Output the [x, y] coordinate of the center of the cell containing the given text.  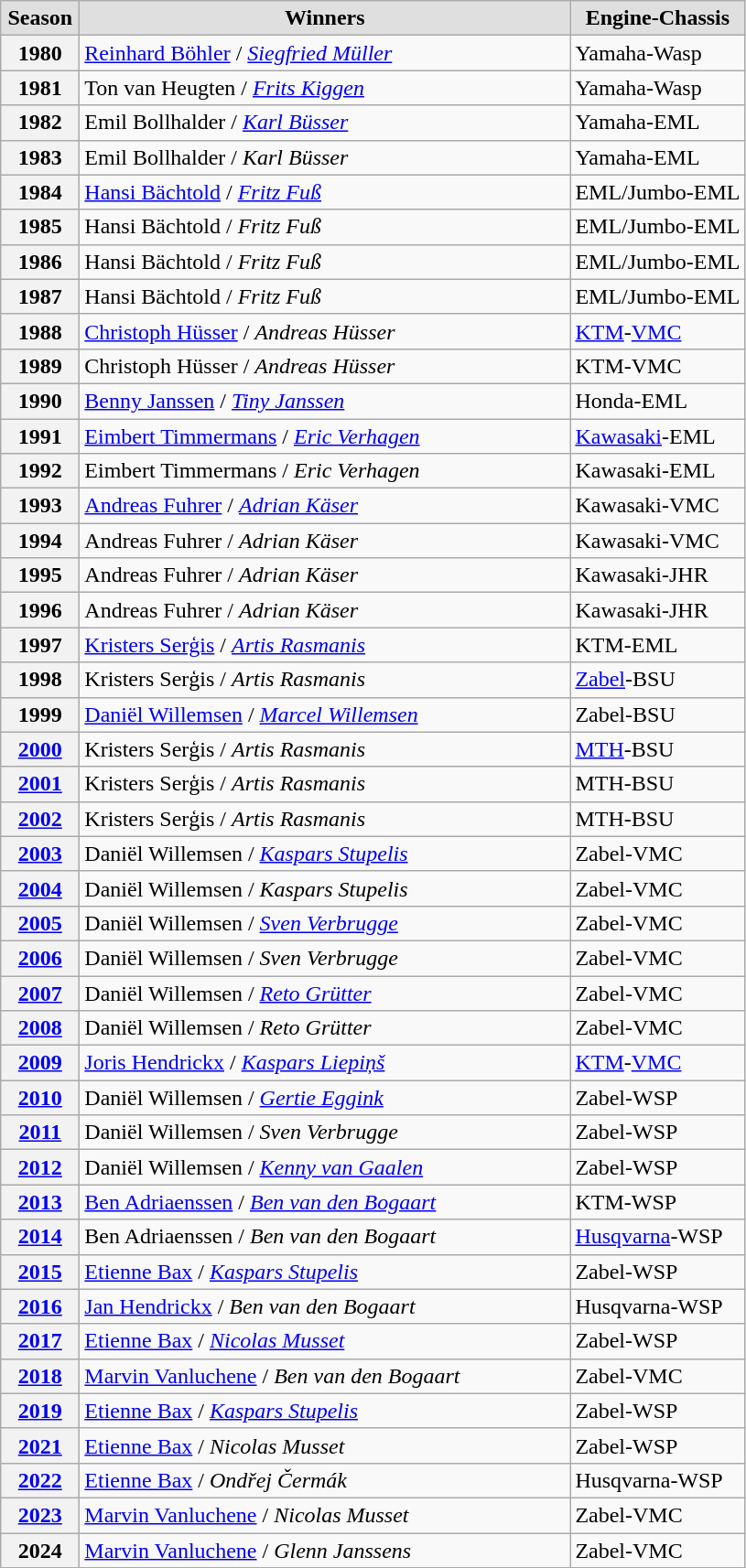
Reinhard Böhler / Siegfried Müller [325, 53]
Engine-Chassis [657, 18]
2016 [40, 1306]
2023 [40, 1515]
2011 [40, 1133]
1996 [40, 610]
Marvin Vanluchene / Nicolas Musset [325, 1515]
1999 [40, 714]
Daniël Willemsen / Marcel Willemsen [325, 714]
2003 [40, 854]
2001 [40, 784]
2005 [40, 923]
1998 [40, 680]
2024 [40, 1551]
KTM-WSP [657, 1202]
2007 [40, 993]
1984 [40, 192]
2018 [40, 1376]
2019 [40, 1411]
Daniël Willemsen / Kenny van Gaalen [325, 1167]
1990 [40, 401]
1989 [40, 366]
1991 [40, 436]
1994 [40, 541]
1987 [40, 296]
2015 [40, 1272]
1997 [40, 645]
2008 [40, 1028]
1985 [40, 227]
2022 [40, 1480]
Daniël Willemsen / Gertie Eggink [325, 1098]
1995 [40, 575]
2012 [40, 1167]
1988 [40, 331]
1982 [40, 123]
2002 [40, 819]
Jan Hendrickx / Ben van den Bogaart [325, 1306]
Season [40, 18]
1981 [40, 88]
2017 [40, 1341]
Marvin Vanluchene / Ben van den Bogaart [325, 1376]
Honda-EML [657, 401]
1986 [40, 262]
1993 [40, 506]
Marvin Vanluchene / Glenn Janssens [325, 1551]
1980 [40, 53]
2013 [40, 1202]
KTM-EML [657, 645]
Winners [325, 18]
2006 [40, 958]
Joris Hendrickx / Kaspars Liepiņš [325, 1063]
Benny Janssen / Tiny Janssen [325, 401]
2004 [40, 888]
Ton van Heugten / Frits Kiggen [325, 88]
1983 [40, 157]
2010 [40, 1098]
2014 [40, 1237]
2021 [40, 1445]
2009 [40, 1063]
1992 [40, 471]
Etienne Bax / Ondřej Čermák [325, 1480]
2000 [40, 749]
